Capture the cell that displays the provided text and extract its [X, Y] central coordinate. 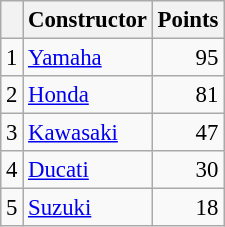
Kawasaki [88, 133]
4 [12, 170]
81 [188, 95]
3 [12, 133]
5 [12, 208]
47 [188, 133]
Honda [88, 95]
Ducati [88, 170]
1 [12, 58]
Yamaha [88, 58]
95 [188, 58]
18 [188, 208]
Suzuki [88, 208]
Constructor [88, 20]
2 [12, 95]
Points [188, 20]
30 [188, 170]
